Capture the cell that displays the provided text and extract its [x, y] central coordinate. 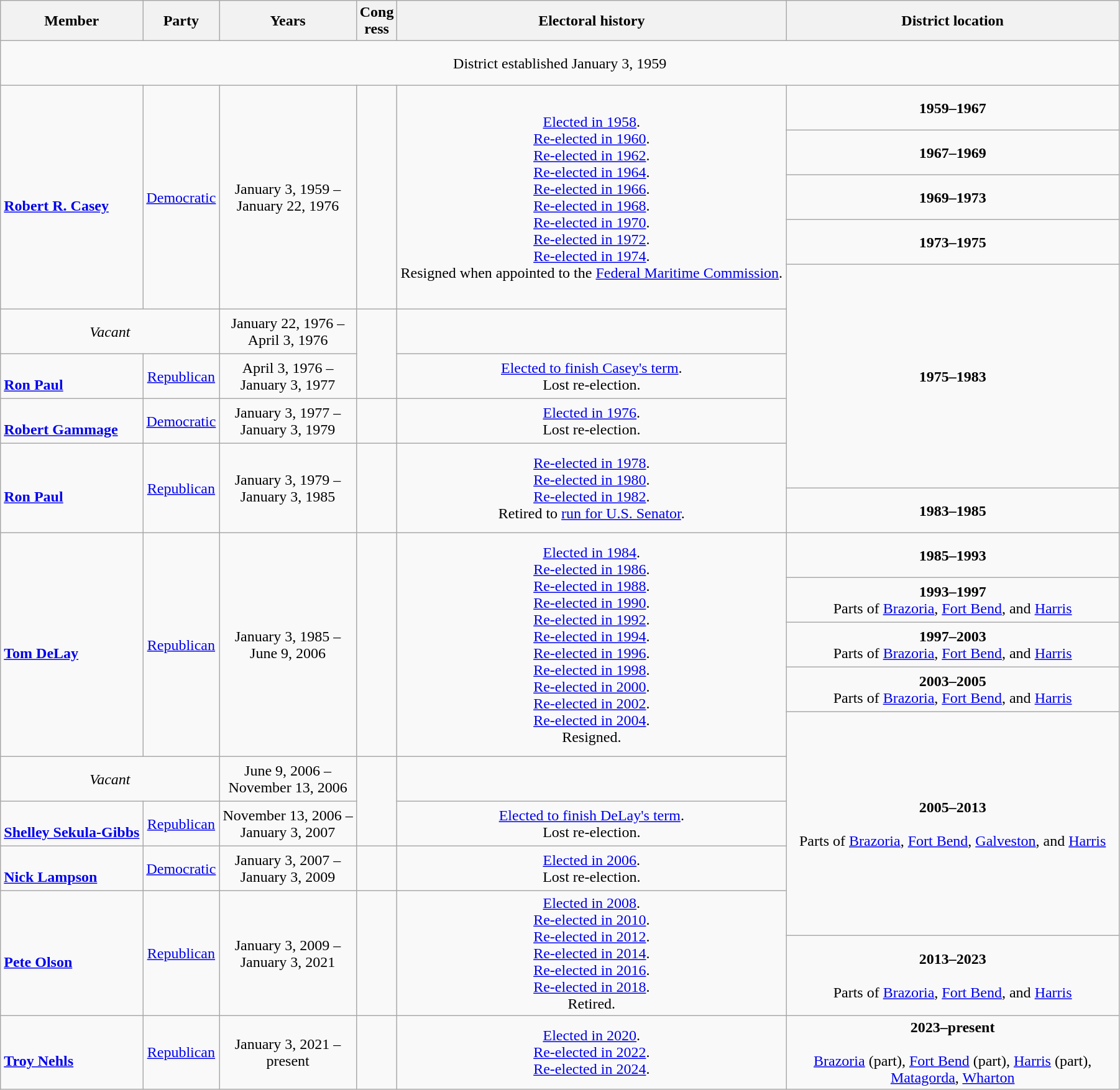
2003–2005Parts of Brazoria, Fort Bend, and Harris [953, 690]
January 3, 1979 –January 3, 1985 [288, 488]
Party [181, 21]
1993–1997Parts of Brazoria, Fort Bend, and Harris [953, 600]
Troy Nehls [72, 1053]
1959–1967 [953, 108]
1967–1969 [953, 153]
January 3, 2007 –January 3, 2009 [288, 869]
Tom DeLay [72, 645]
Pete Olson [72, 953]
Elected in 2008.Re-elected in 2010.Re-elected in 2012.Re-elected in 2014.Re-elected in 2016.Re-elected in 2018.Retired. [592, 953]
1997–2003Parts of Brazoria, Fort Bend, and Harris [953, 645]
Re-elected in 1978.Re-elected in 1980.Re-elected in 1982.Retired to run for U.S. Senator. [592, 488]
1985–1993 [953, 556]
2005–2013Parts of Brazoria, Fort Bend, Galveston, and Harris [953, 824]
Elected in 2006.Lost re-election. [592, 869]
Member [72, 21]
Robert R. Casey [72, 198]
1975–1983 [953, 377]
District established January 3, 1959 [560, 63]
1983–1985 [953, 511]
2013–2023Parts of Brazoria, Fort Bend, and Harris [953, 976]
Robert Gammage [72, 421]
Congress [377, 21]
January 3, 2021 –present [288, 1053]
District location [953, 21]
January 3, 1985 –June 9, 2006 [288, 645]
Elected in 2020.Re-elected in 2022.Re-elected in 2024. [592, 1053]
January 22, 1976 –April 3, 1976 [288, 332]
January 3, 1977 –January 3, 1979 [288, 421]
1969–1973 [953, 198]
January 3, 1959 –January 22, 1976 [288, 198]
2023–presentBrazoria (part), Fort Bend (part), Harris (part), Matagorda, Wharton [953, 1053]
Years [288, 21]
Shelley Sekula-Gibbs [72, 824]
1973–1975 [953, 242]
Electoral history [592, 21]
Elected to finish DeLay's term.Lost re-election. [592, 824]
November 13, 2006 –January 3, 2007 [288, 824]
Nick Lampson [72, 869]
Elected in 1976.Lost re-election. [592, 421]
June 9, 2006 –November 13, 2006 [288, 779]
January 3, 2009 –January 3, 2021 [288, 953]
Elected to finish Casey's term.Lost re-election. [592, 377]
April 3, 1976 –January 3, 1977 [288, 377]
